Capture the cell that displays the provided text and extract its (x, y) central coordinate. 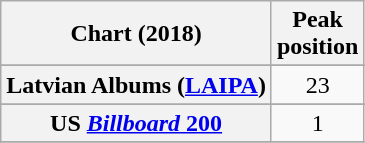
23 (317, 85)
US Billboard 200 (136, 123)
Peakposition (317, 34)
1 (317, 123)
Chart (2018) (136, 34)
Latvian Albums (LAIPA) (136, 85)
